Identify which cell holds the provided text, then report its [X, Y] central coordinate. 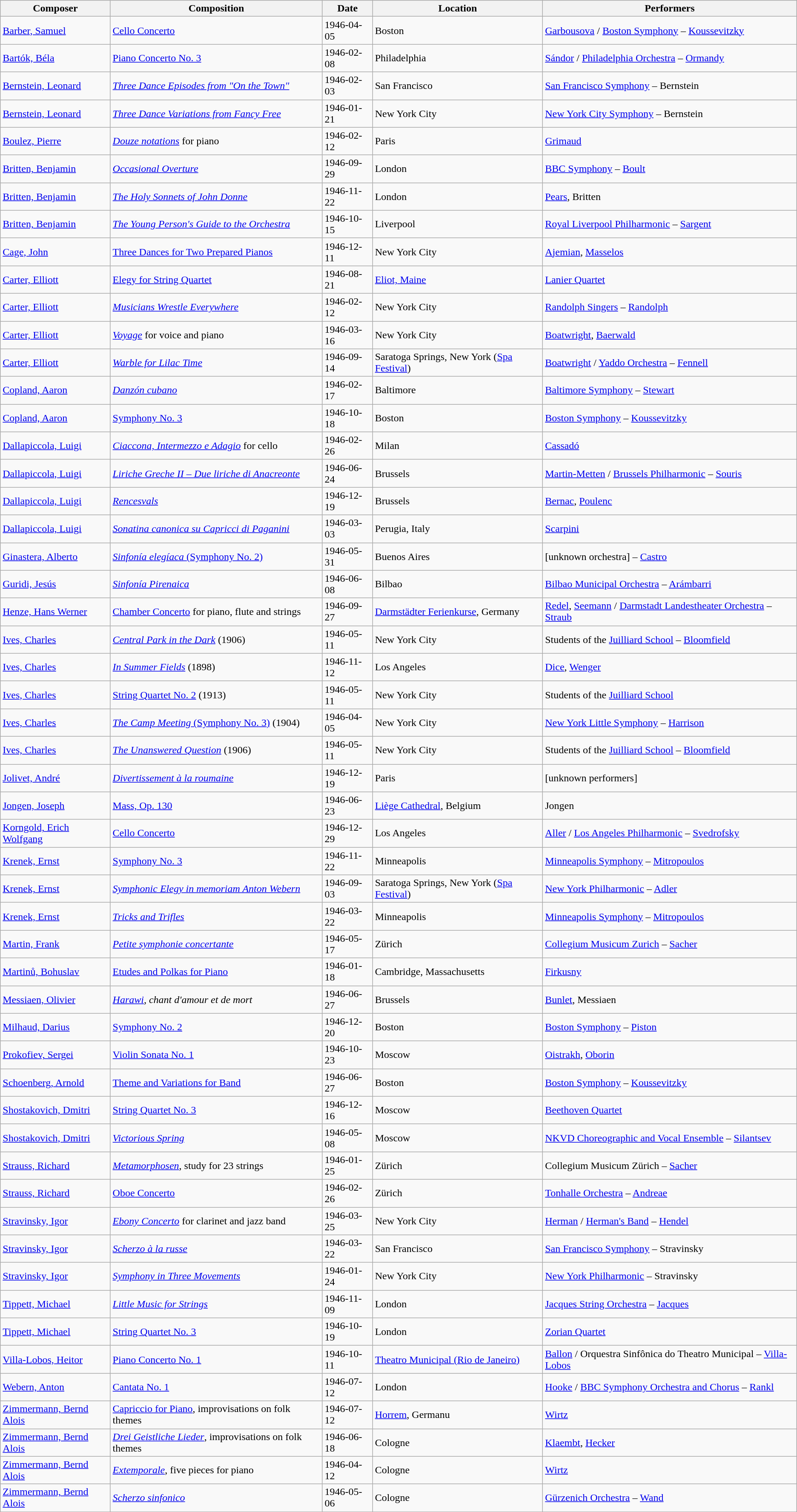
Symphony No. 2 [216, 1027]
Sándor / Philadelphia Orchestra – Ormandy [670, 58]
Three Dance Variations from Fancy Free [216, 113]
Korngold, Erich Wolfgang [55, 833]
Cantata No. 1 [216, 1387]
Eliot, Maine [458, 279]
Ebony Concerto for clarinet and jazz band [216, 1220]
New York Philharmonic – Adler [670, 889]
Boatwright, Baerwald [670, 334]
Beethoven Quartet [670, 1110]
1946-11-12 [347, 667]
The Young Person's Guide to the Orchestra [216, 224]
Piano Concerto No. 1 [216, 1359]
Warble for Lilac Time [216, 363]
1946-06-24 [347, 473]
Gürzenich Orchestra – Wand [670, 1498]
Jongen, Joseph [55, 806]
Darmstädter Ferienkurse, Germany [458, 612]
Bilbao Municipal Orchestra – Arámbarri [670, 584]
Baltimore [458, 391]
Liverpool [458, 224]
Ballon / Orquestra Sinfônica do Theatro Municipal – Villa-Lobos [670, 1359]
The Unanswered Question (1906) [216, 750]
Barber, Samuel [55, 31]
String Quartet No. 2 (1913) [216, 695]
Baltimore Symphony – Stewart [670, 391]
Performers [670, 9]
Scherzo sinfonico [216, 1498]
Boatwright / Yaddo Orchestra – Fennell [670, 363]
Boulez, Pierre [55, 141]
1946-12-11 [347, 252]
Bernac, Poulenc [670, 501]
Garbousova / Boston Symphony – Koussevitzky [670, 31]
Divertissement à la roumaine [216, 778]
1946-10-19 [347, 1332]
Messiaen, Olivier [55, 999]
San Francisco Symphony – Bernstein [670, 86]
1946-02-03 [347, 86]
Philadelphia [458, 58]
Chamber Concerto for piano, flute and strings [216, 612]
1946-09-03 [347, 889]
1946-12-20 [347, 1027]
1946-06-23 [347, 806]
1946-05-08 [347, 1138]
Milan [458, 446]
Cage, John [55, 252]
Occasional Overture [216, 169]
1946-06-18 [347, 1443]
Ginastera, Alberto [55, 557]
Aller / Los Angeles Philharmonic – Svedrofsky [670, 833]
NKVD Choreographic and Vocal Ensemble – Silantsev [670, 1138]
Henze, Hans Werner [55, 612]
Elegy for String Quartet [216, 279]
The Holy Sonnets of John Donne [216, 197]
Liriche Greche II – Due liriche di Anacreonte [216, 473]
[unknown performers] [670, 778]
Sinfonía elegíaca (Symphony No. 2) [216, 557]
Mass, Op. 130 [216, 806]
1946-01-21 [347, 113]
Etudes and Polkas for Piano [216, 972]
Capriccio for Piano, improvisations on folk themes [216, 1415]
Composer [55, 9]
Violin Sonata No. 1 [216, 1055]
Oistrakh, Oborin [670, 1055]
1946-10-11 [347, 1359]
Klaembt, Hecker [670, 1443]
Jongen [670, 806]
Theme and Variations for Band [216, 1083]
1946-04-12 [347, 1470]
Three Dances for Two Prepared Pianos [216, 252]
1946-05-31 [347, 557]
1946-12-16 [347, 1110]
1946-03-25 [347, 1220]
Lanier Quartet [670, 279]
Villa-Lobos, Heitor [55, 1359]
Location [458, 9]
Perugia, Italy [458, 529]
Hooke / BBC Symphony Orchestra and Chorus – Rankl [670, 1387]
Douze notations for piano [216, 141]
1946-10-15 [347, 224]
Redel, Seemann / Darmstadt Landestheater Orchestra – Straub [670, 612]
San Francisco Symphony – Stravinsky [670, 1249]
Ciaccona, Intermezzo e Adagio for cello [216, 446]
Bunlet, Messiaen [670, 999]
Schoenberg, Arnold [55, 1083]
Rencesvals [216, 501]
Piano Concerto No. 3 [216, 58]
Webern, Anton [55, 1387]
Danzón cubano [216, 391]
Scherzo à la russe [216, 1249]
Collegium Musicum Zurich – Sacher [670, 944]
Theatro Municipal (Rio de Janeiro) [458, 1359]
1946-10-23 [347, 1055]
Jacques String Orchestra – Jacques [670, 1304]
1946-01-24 [347, 1277]
Liège Cathedral, Belgium [458, 806]
Symphony in Three Movements [216, 1277]
1946-05-06 [347, 1498]
Herman / Herman's Band – Hendel [670, 1220]
1946-01-25 [347, 1165]
[unknown orchestra] – Castro [670, 557]
Jolivet, André [55, 778]
1946-09-27 [347, 612]
Symphonic Elegy in memoriam Anton Webern [216, 889]
Tricks and Trifles [216, 917]
1946-09-29 [347, 169]
New York City Symphony – Bernstein [670, 113]
Cambridge, Massachusetts [458, 972]
Dice, Wenger [670, 667]
Martinů, Bohuslav [55, 972]
Martin, Frank [55, 944]
Oboe Concerto [216, 1193]
The Camp Meeting (Symphony No. 3) (1904) [216, 723]
Guridi, Jesús [55, 584]
Firkusny [670, 972]
Grimaud [670, 141]
Cassadó [670, 446]
Pears, Britten [670, 197]
Composition [216, 9]
1946-08-21 [347, 279]
1946-02-08 [347, 58]
Extemporale, five pieces for piano [216, 1470]
Date [347, 9]
Martin-Metten / Brussels Philharmonic – Souris [670, 473]
Zorian Quartet [670, 1332]
Voyage for voice and piano [216, 334]
Milhaud, Darius [55, 1027]
1946-11-09 [347, 1304]
New York Philharmonic – Stravinsky [670, 1277]
Randolph Singers – Randolph [670, 307]
Ajemian, Masselos [670, 252]
Metamorphosen, study for 23 strings [216, 1165]
1946-12-29 [347, 833]
Harawi, chant d'amour et de mort [216, 999]
Central Park in the Dark (1906) [216, 639]
1946-06-08 [347, 584]
Collegium Musicum Zürich – Sacher [670, 1165]
Sinfonía Pirenaica [216, 584]
Students of the Juilliard School [670, 695]
Bilbao [458, 584]
Victorious Spring [216, 1138]
In Summer Fields (1898) [216, 667]
Musicians Wrestle Everywhere [216, 307]
Scarpini [670, 529]
Horrem, Germanu [458, 1415]
1946-01-18 [347, 972]
New York Little Symphony – Harrison [670, 723]
1946-03-03 [347, 529]
Royal Liverpool Philharmonic – Sargent [670, 224]
1946-10-18 [347, 418]
Prokofiev, Sergei [55, 1055]
Little Music for Strings [216, 1304]
1946-09-14 [347, 363]
Three Dance Episodes from "On the Town" [216, 86]
1946-02-17 [347, 391]
Sonatina canonica su Capricci di Paganini [216, 529]
Buenos Aires [458, 557]
Bartók, Béla [55, 58]
Boston Symphony – Piston [670, 1027]
BBC Symphony – Boult [670, 169]
Tonhalle Orchestra – Andreae [670, 1193]
Drei Geistliche Lieder, improvisations on folk themes [216, 1443]
Petite symphonie concertante [216, 944]
1946-05-17 [347, 944]
1946-03-16 [347, 334]
